For the text-containing cell, return its midpoint in (X, Y) coordinate format. 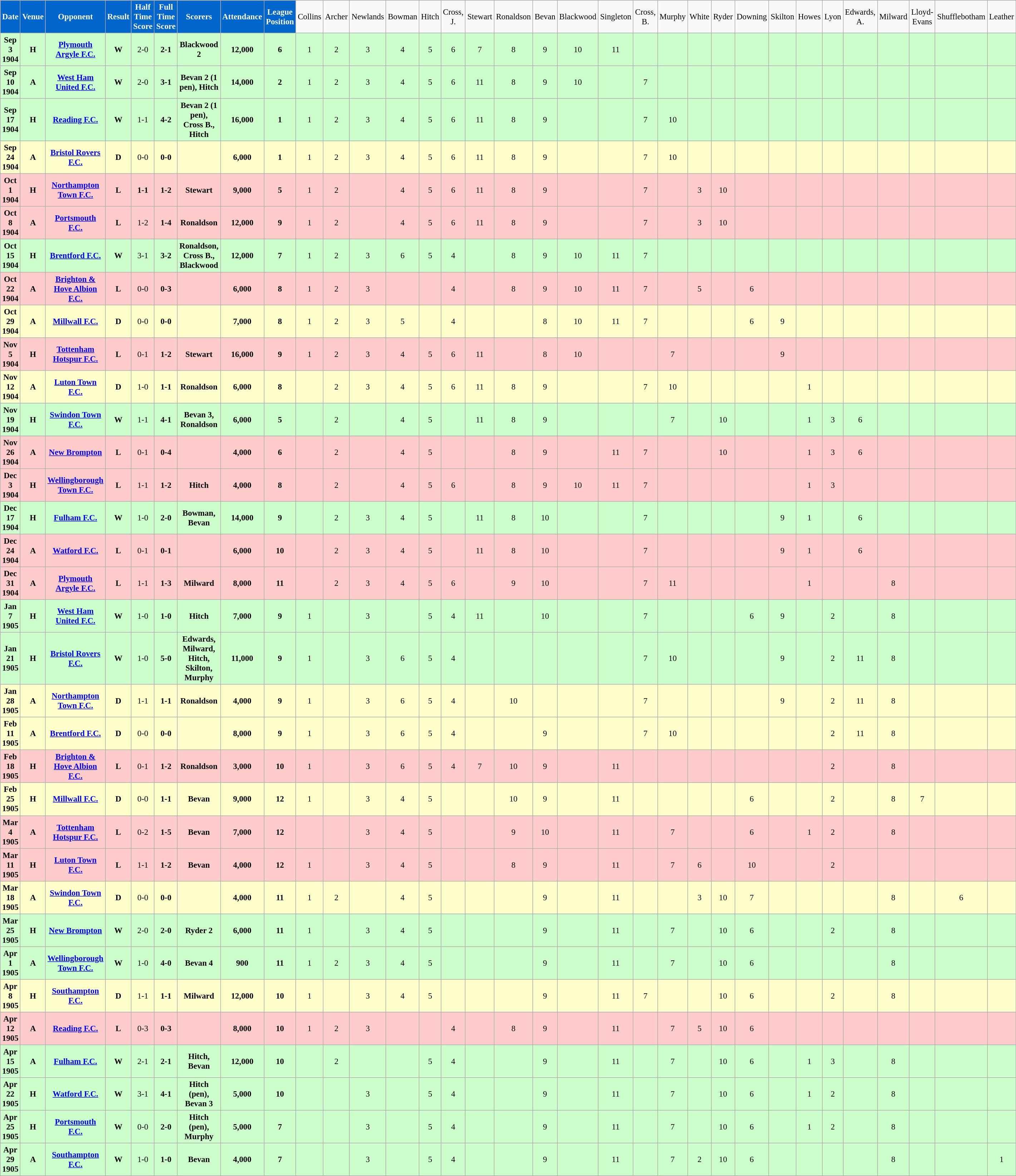
Apr 8 1905 (10, 996)
Bevan 4 (199, 963)
Result (119, 17)
Opponent (75, 17)
Shufflebotham (961, 17)
Blackwood 2 (199, 50)
Bevan 3, Ronaldson (199, 420)
11,000 (242, 658)
Dec 17 1904 (10, 518)
Dec 24 1904 (10, 550)
Sep 17 1904 (10, 120)
Leather (1002, 17)
Cross, J. (453, 17)
Apr 25 1905 (10, 1127)
Apr 22 1905 (10, 1094)
1-3 (166, 583)
Hitch (pen), Murphy (199, 1127)
Feb 11 1905 (10, 734)
Apr 12 1905 (10, 1029)
Dec 31 1904 (10, 583)
Oct 1 1904 (10, 190)
Sep 10 1904 (10, 82)
Mar 11 1905 (10, 865)
1-5 (166, 832)
Downing (751, 17)
Hitch (pen), Bevan 3 (199, 1094)
Bevan 2 (1 pen), Cross B., Hitch (199, 120)
Half Time Score (143, 17)
0-4 (166, 452)
Bowman (403, 17)
5-0 (166, 658)
Murphy (672, 17)
0-2 (143, 832)
Attendance (242, 17)
Oct 8 1904 (10, 223)
Mar 4 1905 (10, 832)
Feb 18 1905 (10, 766)
Edwards, A. (860, 17)
Nov 12 1904 (10, 387)
Ryder (723, 17)
1-4 (166, 223)
Sep 24 1904 (10, 157)
Singleton (616, 17)
Archer (336, 17)
Scorers (199, 17)
Jan 28 1905 (10, 701)
Blackwood (578, 17)
Jan 21 1905 (10, 658)
Skilton (783, 17)
Ronaldson, Cross B., Blackwood (199, 256)
Cross, B. (645, 17)
White (699, 17)
Howes (809, 17)
Oct 15 1904 (10, 256)
Full Time Score (166, 17)
Newlands (368, 17)
League Position (280, 17)
3-2 (166, 256)
Feb 25 1905 (10, 799)
Ryder 2 (199, 930)
4-2 (166, 120)
Apr 1 1905 (10, 963)
Date (10, 17)
Oct 22 1904 (10, 289)
Dec 3 1904 (10, 485)
900 (242, 963)
Nov 19 1904 (10, 420)
Collins (310, 17)
Edwards, Milward, Hitch, Skilton, Murphy (199, 658)
4-0 (166, 963)
Oct 29 1904 (10, 321)
Mar 25 1905 (10, 930)
Bevan 2 (1 pen), Hitch (199, 82)
Lyon (833, 17)
Mar 18 1905 (10, 897)
3,000 (242, 766)
Lloyd-Evans (922, 17)
Hitch, Bevan (199, 1061)
Venue (33, 17)
Nov 26 1904 (10, 452)
Nov 5 1904 (10, 354)
Apr 29 1905 (10, 1160)
Apr 15 1905 (10, 1061)
Bowman, Bevan (199, 518)
Sep 3 1904 (10, 50)
Jan 7 1905 (10, 616)
